Locate the cell with the specified text and output its (X, Y) center coordinate. 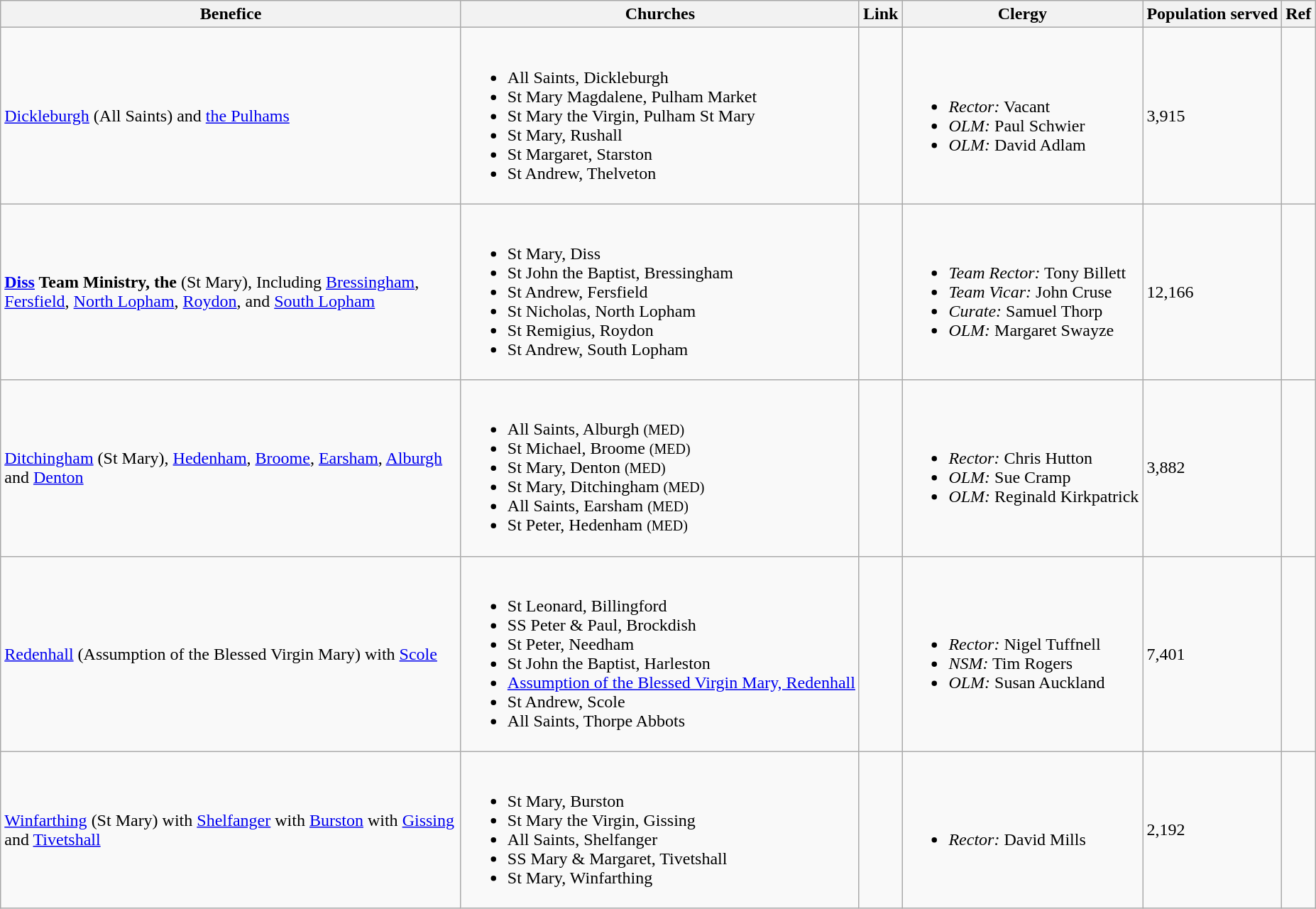
Benefice (231, 14)
Ditchingham (St Mary), Hedenham, Broome, Earsham, Alburgh and Denton (231, 468)
Population served (1212, 14)
2,192 (1212, 829)
Winfarthing (St Mary) with Shelfanger with Burston with Gissing and Tivetshall (231, 829)
All Saints, DickleburghSt Mary Magdalene, Pulham MarketSt Mary the Virgin, Pulham St MarySt Mary, RushallSt Margaret, StarstonSt Andrew, Thelveton (660, 116)
Rector: David Mills (1022, 829)
St Mary, DissSt John the Baptist, BressinghamSt Andrew, FersfieldSt Nicholas, North LophamSt Remigius, RoydonSt Andrew, South Lopham (660, 292)
Ref (1299, 14)
3,882 (1212, 468)
12,166 (1212, 292)
All Saints, Alburgh (MED)St Michael, Broome (MED)St Mary, Denton (MED)St Mary, Ditchingham (MED)All Saints, Earsham (MED)St Peter, Hedenham (MED) (660, 468)
Redenhall (Assumption of the Blessed Virgin Mary) with Scole (231, 653)
3,915 (1212, 116)
Clergy (1022, 14)
Diss Team Ministry, the (St Mary), Including Bressingham, Fersfield, North Lopham, Roydon, and South Lopham (231, 292)
Link (880, 14)
Dickleburgh (All Saints) and the Pulhams (231, 116)
Rector: VacantOLM: Paul SchwierOLM: David Adlam (1022, 116)
Churches (660, 14)
Rector: Chris HuttonOLM: Sue CrampOLM: Reginald Kirkpatrick (1022, 468)
St Mary, BurstonSt Mary the Virgin, GissingAll Saints, ShelfangerSS Mary & Margaret, TivetshallSt Mary, Winfarthing (660, 829)
Rector: Nigel TuffnellNSM: Tim RogersOLM: Susan Auckland (1022, 653)
Team Rector: Tony BillettTeam Vicar: John CruseCurate: Samuel ThorpOLM: Margaret Swayze (1022, 292)
7,401 (1212, 653)
